Output the (X, Y) coordinate of the center of the cell containing the given text.  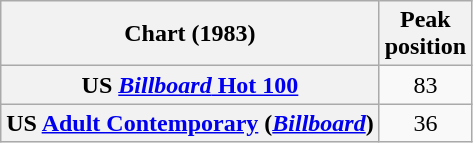
36 (425, 123)
US Adult Contemporary (Billboard) (190, 123)
Chart (1983) (190, 34)
Peakposition (425, 34)
83 (425, 85)
US Billboard Hot 100 (190, 85)
